Return the [x, y] coordinate for the center point of the cell that contains the specified text.  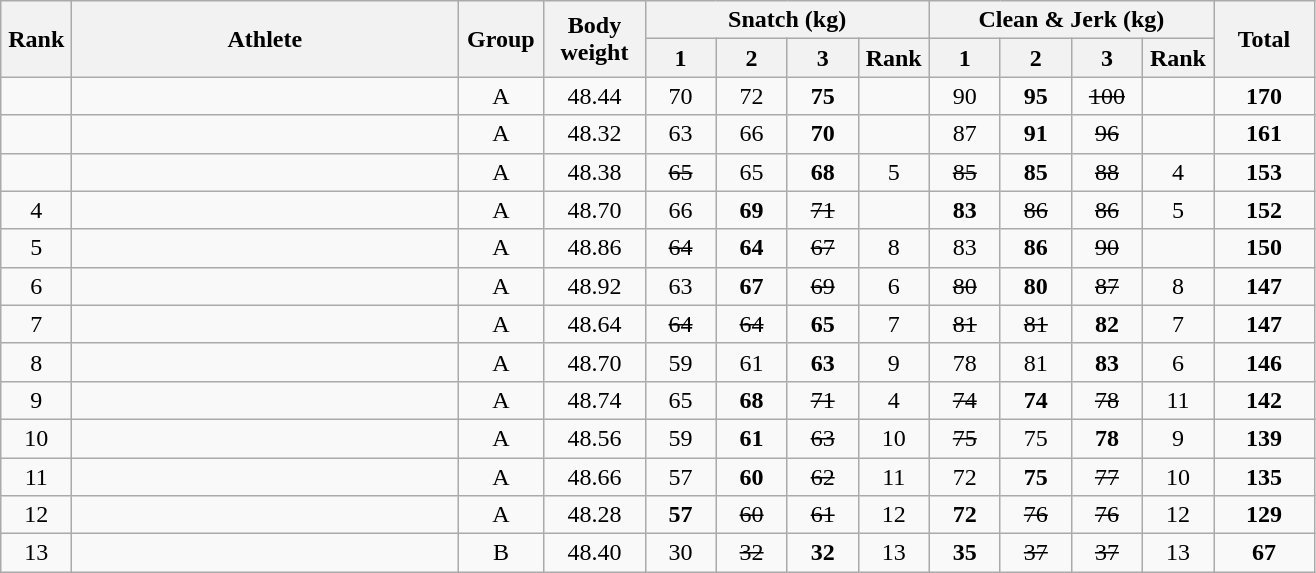
Total [1264, 39]
88 [1106, 172]
170 [1264, 96]
48.66 [594, 477]
146 [1264, 362]
152 [1264, 210]
30 [680, 553]
142 [1264, 400]
48.28 [594, 515]
Body weight [594, 39]
48.38 [594, 172]
62 [822, 477]
135 [1264, 477]
35 [964, 553]
48.92 [594, 286]
82 [1106, 324]
48.44 [594, 96]
Group [501, 39]
100 [1106, 96]
Clean & Jerk (kg) [1071, 20]
139 [1264, 438]
77 [1106, 477]
91 [1036, 134]
129 [1264, 515]
48.40 [594, 553]
Snatch (kg) [787, 20]
48.64 [594, 324]
B [501, 553]
48.32 [594, 134]
161 [1264, 134]
48.86 [594, 248]
153 [1264, 172]
Athlete [265, 39]
48.74 [594, 400]
96 [1106, 134]
95 [1036, 96]
150 [1264, 248]
48.56 [594, 438]
